From the cell containing the given text, extract its center point as (X, Y) coordinate. 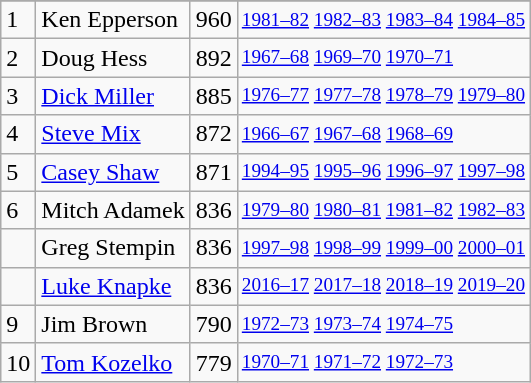
Dick Miller (113, 96)
Doug Hess (113, 58)
1 (18, 20)
Luke Knapke (113, 286)
4 (18, 134)
3 (18, 96)
1966–67 1967–68 1968–69 (383, 134)
9 (18, 324)
Mitch Adamek (113, 210)
779 (214, 362)
2 (18, 58)
Steve Mix (113, 134)
1976–77 1977–78 1978–79 1979–80 (383, 96)
1972–73 1973–74 1974–75 (383, 324)
1967–68 1969–70 1970–71 (383, 58)
871 (214, 172)
Ken Epperson (113, 20)
872 (214, 134)
960 (214, 20)
5 (18, 172)
Tom Kozelko (113, 362)
790 (214, 324)
885 (214, 96)
Greg Stempin (113, 248)
1979–80 1980–81 1981–82 1982–83 (383, 210)
1981–82 1982–83 1983–84 1984–85 (383, 20)
1970–71 1971–72 1972–73 (383, 362)
2016–17 2017–18 2018–19 2019–20 (383, 286)
Casey Shaw (113, 172)
10 (18, 362)
1994–95 1995–96 1996–97 1997–98 (383, 172)
6 (18, 210)
892 (214, 58)
Jim Brown (113, 324)
1997–98 1998–99 1999–00 2000–01 (383, 248)
